Scan for the cell matching the given text and deliver its [x, y] coordinate at center. 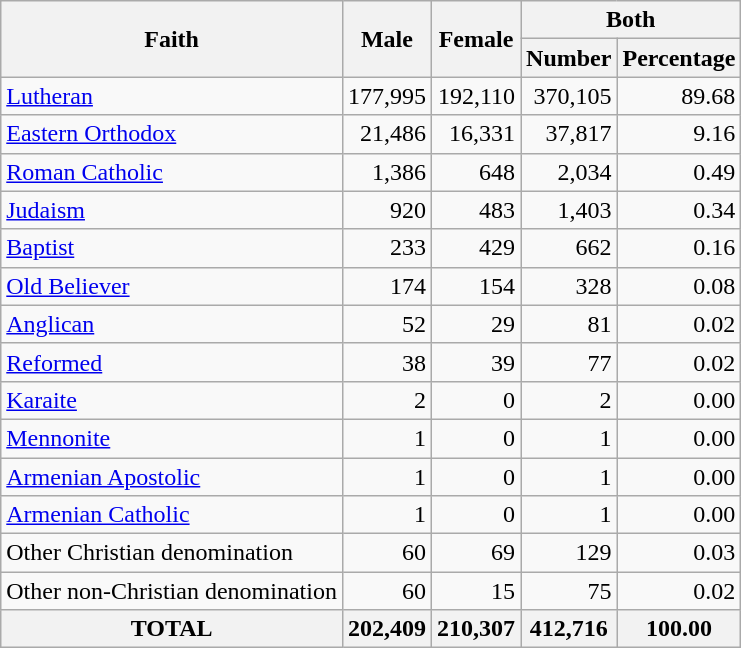
1,403 [569, 210]
69 [476, 553]
39 [476, 362]
89.68 [679, 96]
100.00 [679, 629]
9.16 [679, 134]
Faith [172, 39]
Lutheran [172, 96]
Armenian Catholic [172, 515]
202,409 [386, 629]
77 [569, 362]
Percentage [679, 58]
Armenian Apostolic [172, 477]
Eastern Orthodox [172, 134]
483 [476, 210]
TOTAL [172, 629]
2,034 [569, 172]
370,105 [569, 96]
429 [476, 248]
Both [631, 20]
210,307 [476, 629]
0.08 [679, 286]
Karaite [172, 400]
Roman Catholic [172, 172]
16,331 [476, 134]
0.34 [679, 210]
Anglican [172, 324]
Number [569, 58]
38 [386, 362]
Male [386, 39]
Mennonite [172, 438]
177,995 [386, 96]
412,716 [569, 629]
29 [476, 324]
52 [386, 324]
1,386 [386, 172]
Baptist [172, 248]
0.03 [679, 553]
Other Christian denomination [172, 553]
0.49 [679, 172]
Old Believer [172, 286]
Judaism [172, 210]
Reformed [172, 362]
648 [476, 172]
174 [386, 286]
Other non-Christian denomination [172, 591]
192,110 [476, 96]
328 [569, 286]
662 [569, 248]
0.16 [679, 248]
75 [569, 591]
154 [476, 286]
37,817 [569, 134]
21,486 [386, 134]
920 [386, 210]
129 [569, 553]
81 [569, 324]
Female [476, 39]
233 [386, 248]
15 [476, 591]
